Capture the cell that displays the provided text and extract its [x, y] central coordinate. 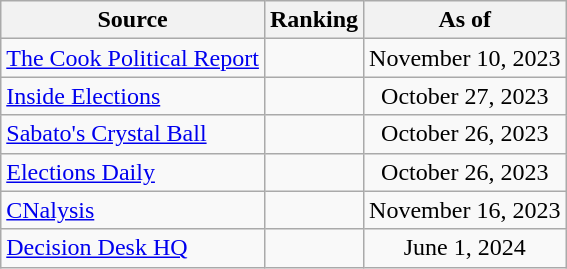
June 1, 2024 [465, 248]
October 27, 2023 [465, 96]
Decision Desk HQ [133, 248]
Sabato's Crystal Ball [133, 134]
Source [133, 20]
As of [465, 20]
November 16, 2023 [465, 210]
Inside Elections [133, 96]
Elections Daily [133, 172]
CNalysis [133, 210]
November 10, 2023 [465, 58]
The Cook Political Report [133, 58]
Ranking [314, 20]
